For the text-containing cell, return its midpoint in [X, Y] coordinate format. 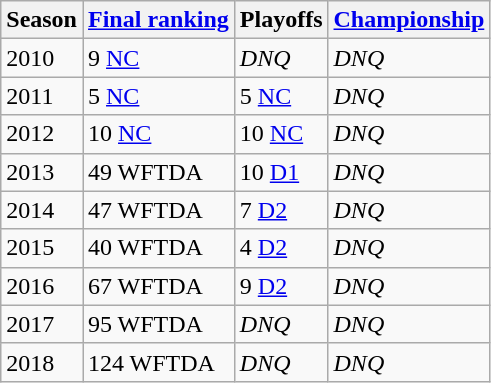
124 WFTDA [158, 362]
7 D2 [281, 210]
2018 [42, 362]
4 D2 [281, 248]
2013 [42, 172]
2010 [42, 58]
Final ranking [158, 20]
2017 [42, 324]
2015 [42, 248]
67 WFTDA [158, 286]
47 WFTDA [158, 210]
Season [42, 20]
2011 [42, 96]
10 D1 [281, 172]
9 D2 [281, 286]
Championship [409, 20]
Playoffs [281, 20]
2012 [42, 134]
49 WFTDA [158, 172]
9 NC [158, 58]
40 WFTDA [158, 248]
2016 [42, 286]
2014 [42, 210]
95 WFTDA [158, 324]
